Locate the cell with the specified text and output its (X, Y) center coordinate. 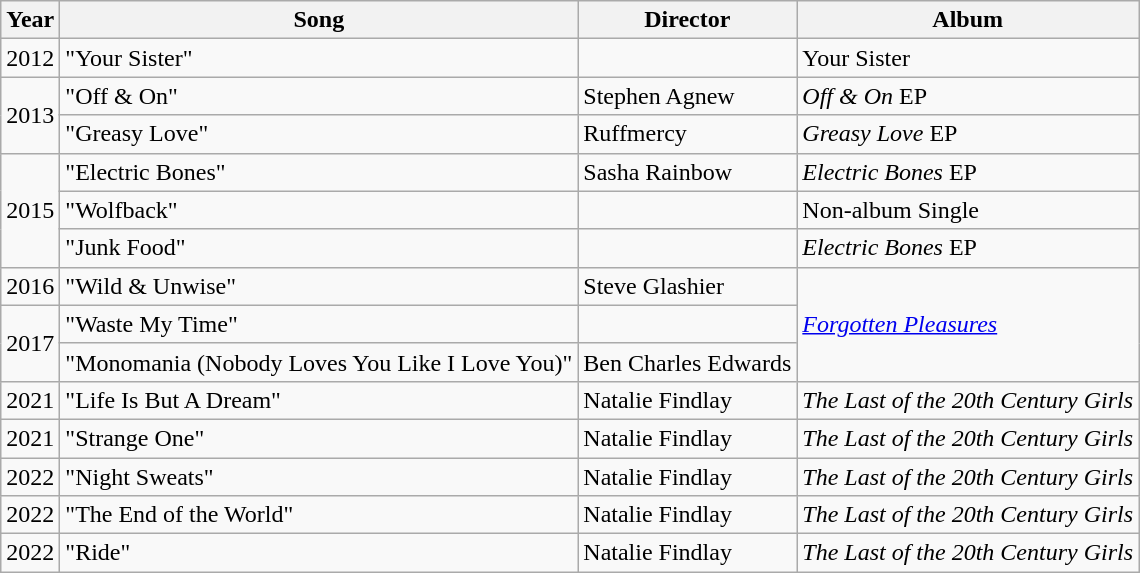
Steve Glashier (688, 286)
"Your Sister" (319, 58)
"The End of the World" (319, 515)
Off & On EP (968, 96)
"Strange One" (319, 438)
"Wild & Unwise" (319, 286)
2012 (30, 58)
Greasy Love EP (968, 134)
"Monomania (Nobody Loves You Like I Love You)" (319, 362)
Forgotten Pleasures (968, 324)
Sasha Rainbow (688, 172)
Your Sister (968, 58)
Ruffmercy (688, 134)
Stephen Agnew (688, 96)
Song (319, 20)
"Ride" (319, 553)
2017 (30, 343)
"Electric Bones" (319, 172)
Non-album Single (968, 210)
Ben Charles Edwards (688, 362)
"Off & On" (319, 96)
2013 (30, 115)
"Waste My Time" (319, 324)
"Greasy Love" (319, 134)
Year (30, 20)
Album (968, 20)
"Night Sweats" (319, 477)
2015 (30, 210)
"Junk Food" (319, 248)
Director (688, 20)
2016 (30, 286)
"Wolfback" (319, 210)
"Life Is But A Dream" (319, 400)
